Return the [x, y] coordinate for the center point of the cell that contains the specified text.  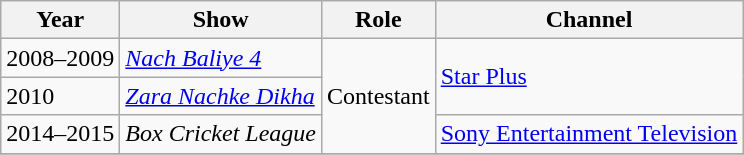
Channel [589, 20]
Show [221, 20]
Box Cricket League [221, 134]
Contestant [378, 96]
Year [60, 20]
Zara Nachke Dikha [221, 96]
Sony Entertainment Television [589, 134]
2010 [60, 96]
2014–2015 [60, 134]
Star Plus [589, 77]
Role [378, 20]
Nach Baliye 4 [221, 58]
2008–2009 [60, 58]
